Determine the (X, Y) coordinate at the center of the cell enclosing the given text.  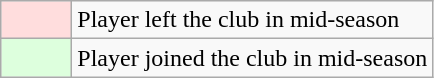
Player left the club in mid-season (252, 20)
Player joined the club in mid-season (252, 58)
